Search for the cell housing the specified text and yield its [x, y] center coordinate. 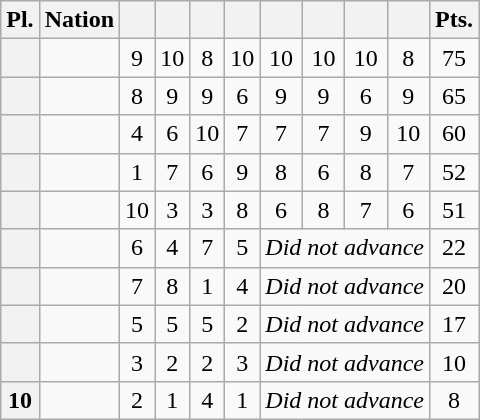
17 [454, 324]
Nation [79, 20]
52 [454, 172]
75 [454, 58]
60 [454, 134]
Pl. [20, 20]
Pts. [454, 20]
51 [454, 210]
22 [454, 248]
65 [454, 96]
20 [454, 286]
